From the cell containing the given text, extract its center point as (X, Y) coordinate. 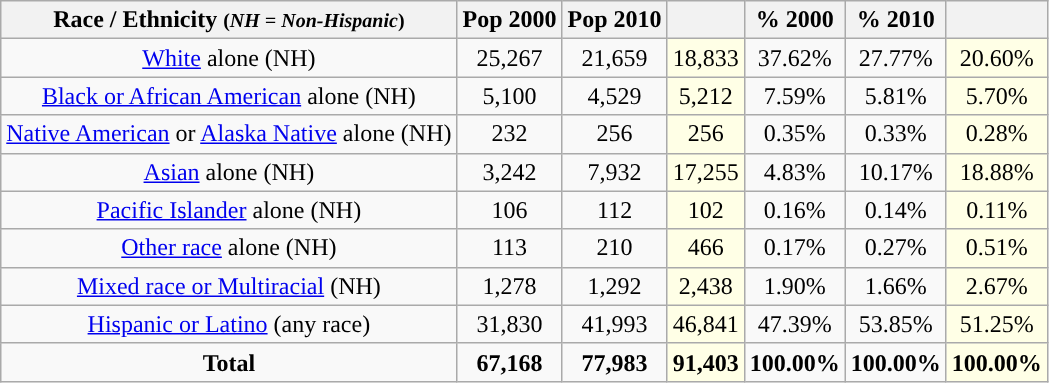
210 (614, 248)
31,830 (510, 324)
113 (510, 248)
5.70% (996, 96)
Native American or Alaska Native alone (NH) (229, 134)
% 2010 (896, 20)
White alone (NH) (229, 58)
Black or African American alone (NH) (229, 96)
Pop 2000 (510, 20)
106 (510, 210)
53.85% (896, 324)
47.39% (794, 324)
5,212 (706, 96)
2,438 (706, 286)
Race / Ethnicity (NH = Non-Hispanic) (229, 20)
Mixed race or Multiracial (NH) (229, 286)
5.81% (896, 96)
0.11% (996, 210)
37.62% (794, 58)
Pacific Islander alone (NH) (229, 210)
0.16% (794, 210)
3,242 (510, 172)
5,100 (510, 96)
% 2000 (794, 20)
1,292 (614, 286)
46,841 (706, 324)
Pop 2010 (614, 20)
Hispanic or Latino (any race) (229, 324)
27.77% (896, 58)
67,168 (510, 362)
41,993 (614, 324)
Total (229, 362)
Other race alone (NH) (229, 248)
4.83% (794, 172)
0.28% (996, 134)
466 (706, 248)
0.27% (896, 248)
18,833 (706, 58)
21,659 (614, 58)
25,267 (510, 58)
1.90% (794, 286)
77,983 (614, 362)
Asian alone (NH) (229, 172)
20.60% (996, 58)
0.35% (794, 134)
7,932 (614, 172)
17,255 (706, 172)
102 (706, 210)
91,403 (706, 362)
0.14% (896, 210)
112 (614, 210)
51.25% (996, 324)
4,529 (614, 96)
0.17% (794, 248)
1.66% (896, 286)
10.17% (896, 172)
18.88% (996, 172)
2.67% (996, 286)
232 (510, 134)
7.59% (794, 96)
1,278 (510, 286)
0.33% (896, 134)
0.51% (996, 248)
